From the cell containing the given text, extract its center point as (X, Y) coordinate. 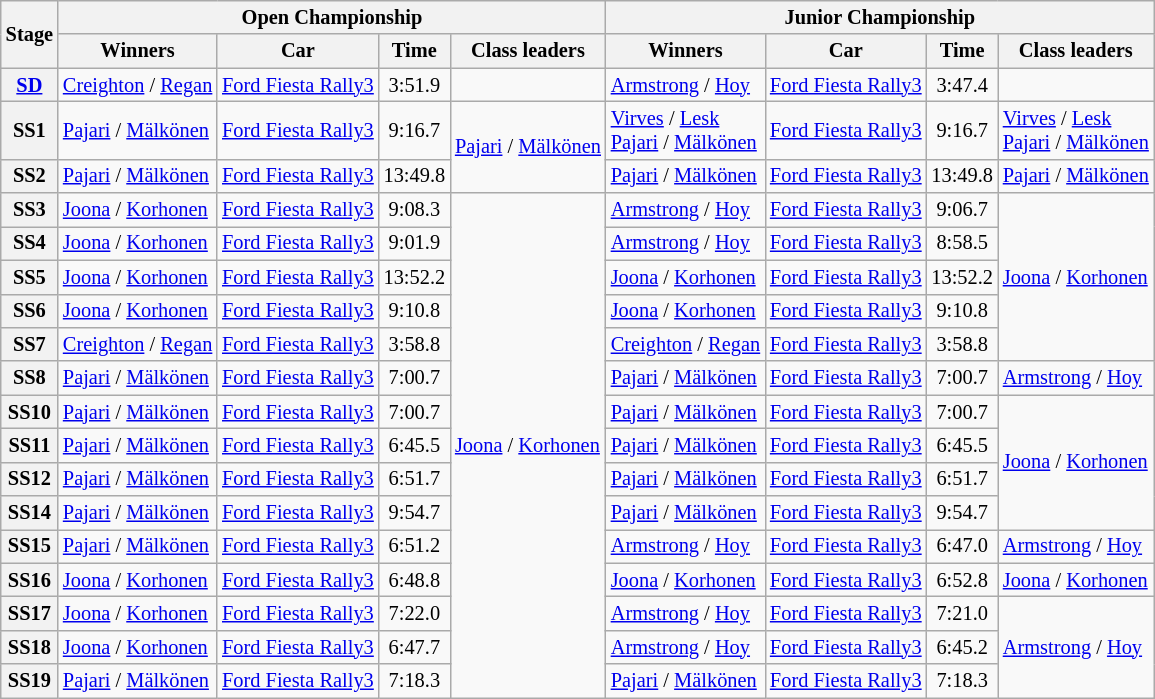
SS4 (30, 243)
Stage (30, 34)
3:47.4 (962, 85)
9:01.9 (414, 243)
6:51.2 (414, 546)
7:21.0 (962, 613)
9:08.3 (414, 210)
6:45.2 (962, 647)
SS15 (30, 546)
Junior Championship (880, 17)
6:48.8 (414, 580)
SS18 (30, 647)
SS6 (30, 311)
SS10 (30, 412)
SS19 (30, 681)
SS2 (30, 176)
SS14 (30, 513)
9:06.7 (962, 210)
SS8 (30, 378)
SS11 (30, 445)
SD (30, 85)
SS1 (30, 130)
SS7 (30, 344)
3:51.9 (414, 85)
SS12 (30, 479)
8:58.5 (962, 243)
SS3 (30, 210)
SS16 (30, 580)
SS17 (30, 613)
6:47.0 (962, 546)
6:47.7 (414, 647)
7:22.0 (414, 613)
6:52.8 (962, 580)
Open Championship (332, 17)
SS5 (30, 277)
